Extract the (X, Y) coordinate from the center of the cell holding the provided text.  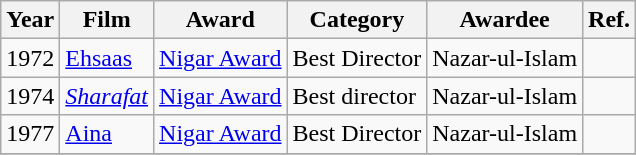
1972 (30, 58)
Sharafat (107, 96)
1974 (30, 96)
Ehsaas (107, 58)
Year (30, 20)
Aina (107, 134)
Film (107, 20)
Ref. (610, 20)
1977 (30, 134)
Awardee (505, 20)
Best director (357, 96)
Category (357, 20)
Award (221, 20)
